Output the [X, Y] coordinate of the center of the cell containing the given text.  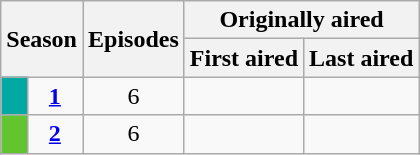
First aired [244, 58]
2 [54, 134]
Episodes [133, 39]
Originally aired [302, 20]
Last aired [362, 58]
Season [42, 39]
1 [54, 96]
